Return the (X, Y) coordinate for the center point of the cell that contains the specified text.  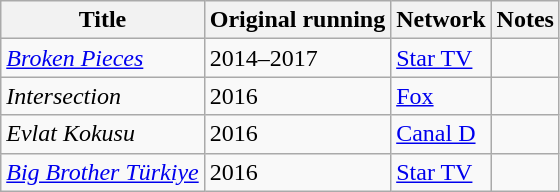
Original running (297, 20)
Evlat Kokusu (102, 134)
2014–2017 (297, 58)
Intersection (102, 96)
Network (441, 20)
Canal D (441, 134)
Big Brother Türkiye (102, 172)
Notes (525, 20)
Title (102, 20)
Broken Pieces (102, 58)
Fox (441, 96)
